Extract the [x, y] coordinate from the center of the cell holding the provided text.  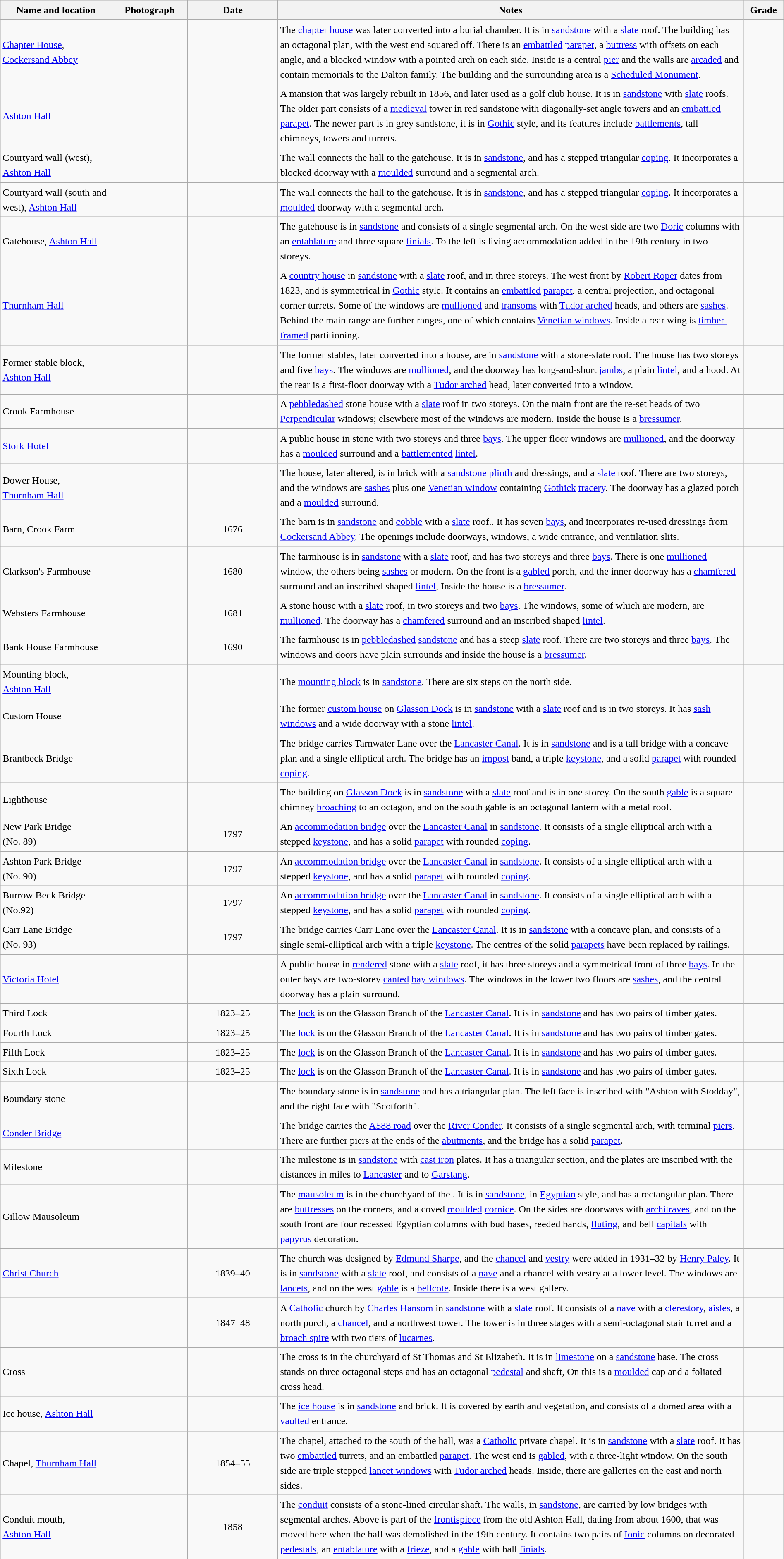
1690 [233, 648]
The mounting block is in sandstone. There are six steps on the north side. [510, 682]
Cross [56, 1372]
Dower House,Thurnham Hall [56, 487]
Ashton Park Bridge(No. 90) [56, 869]
Clarkson's Farmhouse [56, 572]
Bank House Farmhouse [56, 648]
Grade [763, 10]
Conder Bridge [56, 1133]
Third Lock [56, 1013]
1676 [233, 529]
Brantbeck Bridge [56, 758]
Gillow Mausoleum [56, 1217]
Notes [510, 10]
Gatehouse, Ashton Hall [56, 242]
Thurnham Hall [56, 305]
Crook Farmhouse [56, 411]
New Park Bridge(No. 89) [56, 834]
1681 [233, 613]
Mounting block,Ashton Hall [56, 682]
Burrow Beck Bridge(No.92) [56, 903]
Boundary stone [56, 1099]
Sixth Lock [56, 1071]
Date [233, 10]
Ice house, Ashton Hall [56, 1414]
1858 [233, 1527]
Carr Lane Bridge(No. 93) [56, 937]
Ashton Hall [56, 116]
1847–48 [233, 1323]
Stork Hotel [56, 446]
Fifth Lock [56, 1052]
Victoria Hotel [56, 979]
Lighthouse [56, 800]
Chapel, Thurnham Hall [56, 1463]
Photograph [150, 10]
1680 [233, 572]
Milestone [56, 1167]
Christ Church [56, 1273]
Fourth Lock [56, 1032]
1854–55 [233, 1463]
The ice house is in sandstone and brick. It is covered by earth and vegetation, and consists of a domed area with a vaulted entrance. [510, 1414]
Custom House [56, 716]
Courtyard wall (west), Ashton Hall [56, 165]
Conduit mouth,Ashton Hall [56, 1527]
Courtyard wall (south and west), Ashton Hall [56, 199]
Chapter House,Cockersand Abbey [56, 52]
Former stable block,Ashton Hall [56, 370]
Name and location [56, 10]
Barn, Crook Farm [56, 529]
1839–40 [233, 1273]
Websters Farmhouse [56, 613]
